Detect which cell encompasses the target text, then output its (X, Y) center coordinate. 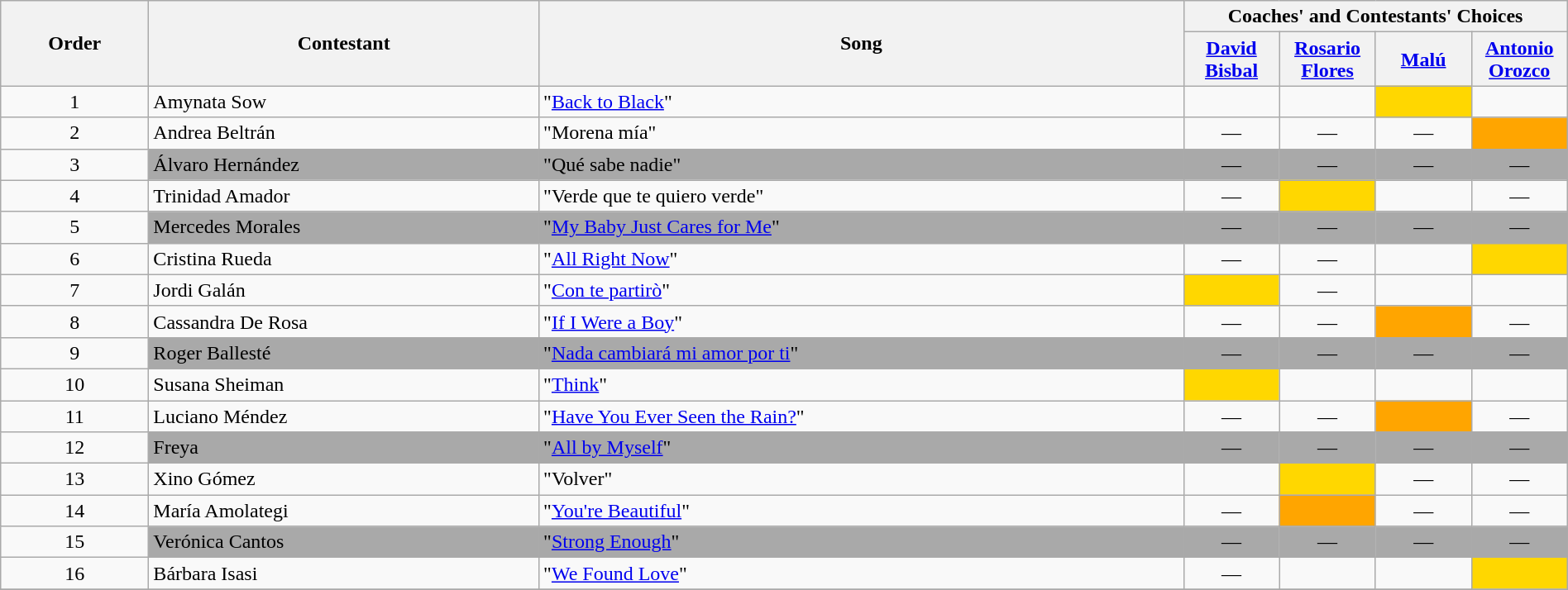
"All Right Now" (862, 259)
9 (74, 353)
David Bisbal (1231, 59)
Susana Sheiman (344, 384)
"If I Were a Boy" (862, 321)
"Back to Black" (862, 102)
Mercedes Morales (344, 227)
Xino Gómez (344, 479)
"Qué sabe nadie" (862, 164)
Verónica Cantos (344, 542)
Rosario Flores (1327, 59)
"Volver" (862, 479)
Coaches' and Contestants' Choices (1375, 17)
"My Baby Just Cares for Me" (862, 227)
6 (74, 259)
14 (74, 511)
"We Found Love" (862, 573)
Roger Ballesté (344, 353)
Order (74, 43)
"You're Beautiful" (862, 511)
4 (74, 196)
Amynata Sow (344, 102)
Freya (344, 448)
Malú (1423, 59)
5 (74, 227)
3 (74, 164)
16 (74, 573)
María Amolategi (344, 511)
Bárbara Isasi (344, 573)
Trinidad Amador (344, 196)
Álvaro Hernández (344, 164)
"Have You Ever Seen the Rain?" (862, 416)
15 (74, 542)
"Morena mía" (862, 133)
7 (74, 290)
Andrea Beltrán (344, 133)
"Think" (862, 384)
"Con te partirò" (862, 290)
10 (74, 384)
Luciano Méndez (344, 416)
11 (74, 416)
2 (74, 133)
Song (862, 43)
"Verde que te quiero verde" (862, 196)
12 (74, 448)
Cassandra De Rosa (344, 321)
Contestant (344, 43)
1 (74, 102)
"Nada cambiará mi amor por ti" (862, 353)
"Strong Enough" (862, 542)
13 (74, 479)
Cristina Rueda (344, 259)
Jordi Galán (344, 290)
8 (74, 321)
Antonio Orozco (1519, 59)
"All by Myself" (862, 448)
